Search for the cell housing the specified text and yield its [x, y] center coordinate. 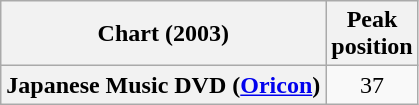
Chart (2003) [164, 34]
Japanese Music DVD (Oricon) [164, 85]
37 [372, 85]
Peakposition [372, 34]
